Search for the cell housing the specified text and yield its [X, Y] center coordinate. 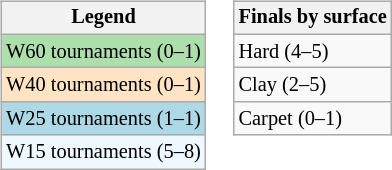
W25 tournaments (1–1) [103, 119]
Legend [103, 18]
Clay (2–5) [313, 85]
W60 tournaments (0–1) [103, 51]
Hard (4–5) [313, 51]
W15 tournaments (5–8) [103, 152]
Carpet (0–1) [313, 119]
Finals by surface [313, 18]
W40 tournaments (0–1) [103, 85]
